From the cell containing the given text, extract its center point as (x, y) coordinate. 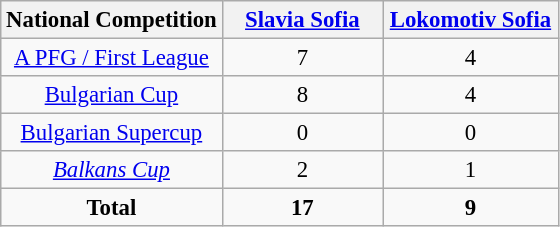
Bulgarian Cup (112, 95)
A PFG / First League (112, 58)
Balkans Cup (112, 170)
1 (471, 170)
Bulgarian Supercup (112, 133)
17 (302, 208)
National Competition (112, 20)
Lokomotiv Sofia (471, 20)
8 (302, 95)
7 (302, 58)
2 (302, 170)
Slavia Sofia (302, 20)
9 (471, 208)
Total (112, 208)
